Determine the (X, Y) coordinate at the center of the cell enclosing the given text.  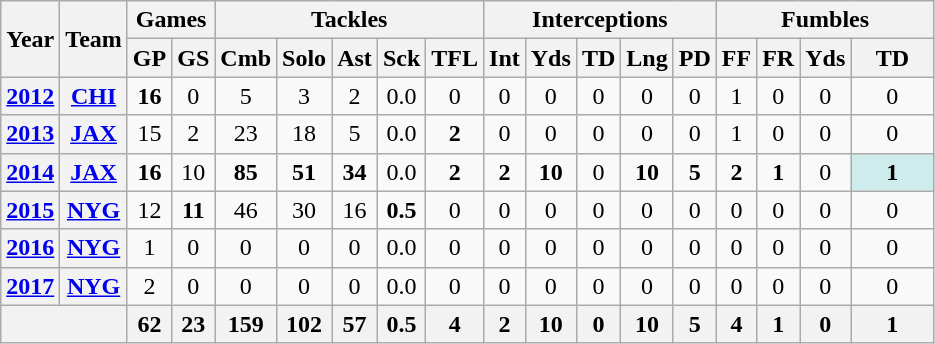
85 (246, 172)
46 (246, 210)
102 (304, 324)
Cmb (246, 58)
30 (304, 210)
12 (149, 210)
CHI (94, 96)
2014 (30, 172)
FR (778, 58)
Fumbles (825, 20)
Lng (647, 58)
15 (149, 134)
62 (149, 324)
51 (304, 172)
Sck (401, 58)
159 (246, 324)
Interceptions (600, 20)
Tackles (350, 20)
PD (694, 58)
2012 (30, 96)
Ast (355, 58)
57 (355, 324)
2015 (30, 210)
GS (194, 58)
2017 (30, 286)
Year (30, 39)
34 (355, 172)
18 (304, 134)
2013 (30, 134)
Int (505, 58)
Team (94, 39)
Games (170, 20)
3 (304, 96)
GP (149, 58)
11 (194, 210)
Solo (304, 58)
2016 (30, 248)
TFL (455, 58)
FF (736, 58)
